Scan for the cell matching the given text and deliver its (x, y) coordinate at center. 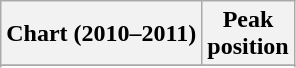
Chart (2010–2011) (102, 34)
Peakposition (248, 34)
